Identify which cell holds the provided text, then report its [X, Y] central coordinate. 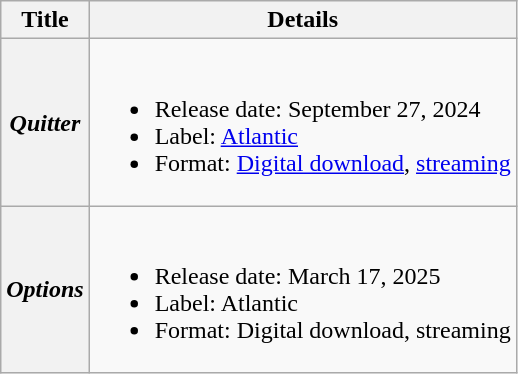
Title [45, 20]
Release date: March 17, 2025Label: AtlanticFormat: Digital download, streaming [302, 290]
Details [302, 20]
Options [45, 290]
Release date: September 27, 2024Label: AtlanticFormat: Digital download, streaming [302, 122]
Quitter [45, 122]
